Scan for the cell matching the given text and deliver its (x, y) coordinate at center. 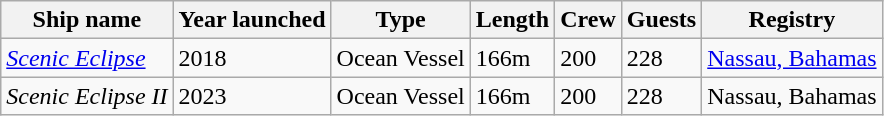
Guests (661, 20)
Scenic Eclipse II (87, 96)
Ship name (87, 20)
2018 (252, 58)
2023 (252, 96)
Year launched (252, 20)
Type (400, 20)
Registry (792, 20)
Length (512, 20)
Crew (588, 20)
Scenic Eclipse (87, 58)
